For the text-containing cell, return its midpoint in (X, Y) coordinate format. 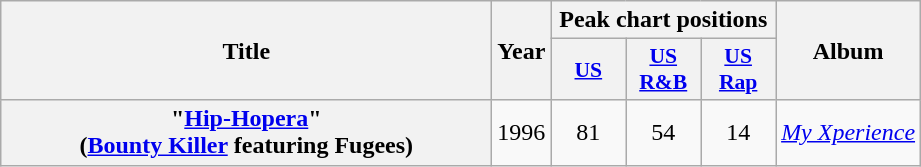
Peak chart positions (664, 20)
Year (522, 50)
US (588, 70)
"Hip-Hopera"(Bounty Killer featuring Fugees) (246, 132)
81 (588, 132)
Album (848, 50)
My Xperience (848, 132)
14 (738, 132)
USRap (738, 70)
1996 (522, 132)
Title (246, 50)
54 (664, 132)
USR&B (664, 70)
